Find where the given text appears and provide that cell's center as [x, y] coordinate. 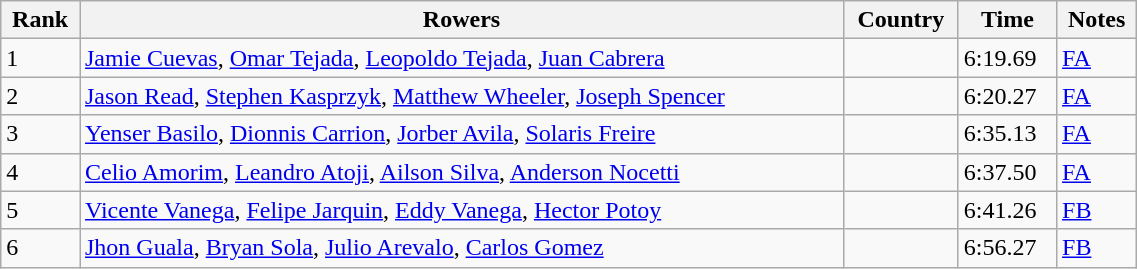
Jamie Cuevas, Omar Tejada, Leopoldo Tejada, Juan Cabrera [462, 58]
Time [1007, 20]
Jason Read, Stephen Kasprzyk, Matthew Wheeler, Joseph Spencer [462, 96]
6:35.13 [1007, 134]
Vicente Vanega, Felipe Jarquin, Eddy Vanega, Hector Potoy [462, 210]
6:20.27 [1007, 96]
Notes [1097, 20]
5 [40, 210]
3 [40, 134]
Rank [40, 20]
6:19.69 [1007, 58]
Celio Amorim, Leandro Atoji, Ailson Silva, Anderson Nocetti [462, 172]
4 [40, 172]
6:41.26 [1007, 210]
2 [40, 96]
Rowers [462, 20]
6:56.27 [1007, 248]
Yenser Basilo, Dionnis Carrion, Jorber Avila, Solaris Freire [462, 134]
1 [40, 58]
6 [40, 248]
Jhon Guala, Bryan Sola, Julio Arevalo, Carlos Gomez [462, 248]
Country [900, 20]
6:37.50 [1007, 172]
